Extract the (x, y) coordinate from the center of the cell holding the provided text.  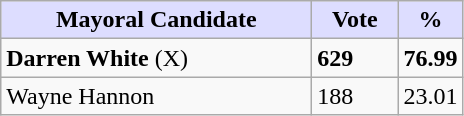
Wayne Hannon (156, 96)
629 (355, 58)
Mayoral Candidate (156, 20)
188 (355, 96)
Vote (355, 20)
Darren White (X) (156, 58)
% (430, 20)
76.99 (430, 58)
23.01 (430, 96)
